Detect which cell encompasses the target text, then output its [X, Y] center coordinate. 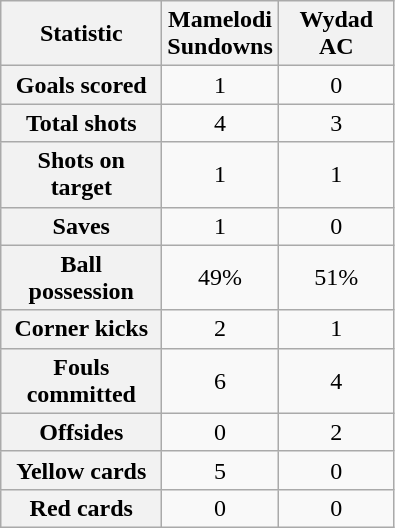
Yellow cards [82, 470]
Total shots [82, 123]
Statistic [82, 34]
Corner kicks [82, 329]
Saves [82, 226]
Fouls committed [82, 380]
Mamelodi Sundowns [220, 34]
6 [220, 380]
Red cards [82, 508]
Offsides [82, 432]
3 [336, 123]
Goals scored [82, 85]
Shots on target [82, 174]
5 [220, 470]
49% [220, 278]
Wydad AC [336, 34]
Ball possession [82, 278]
51% [336, 278]
